Provide the (x, y) coordinate of the cell's center where the given text is located.  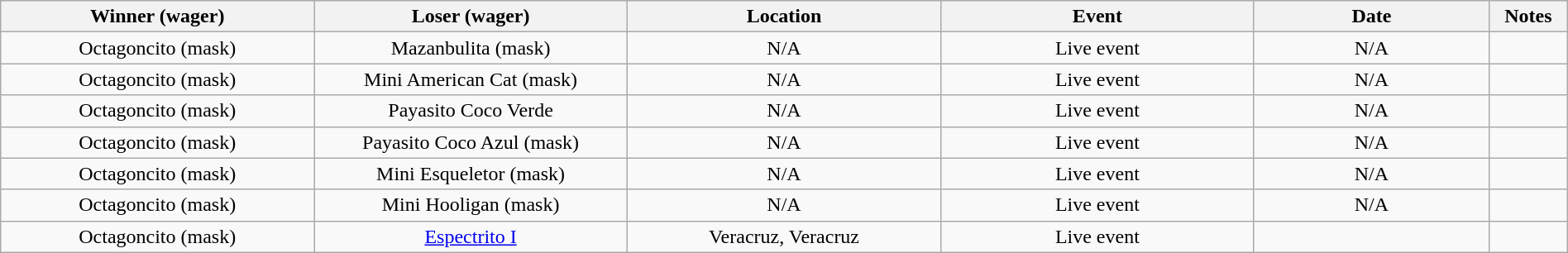
Event (1097, 17)
Mini Hooligan (mask) (471, 205)
Mini Esqueletor (mask) (471, 174)
Mazanbulita (mask) (471, 48)
Veracruz, Veracruz (784, 236)
Espectrito I (471, 236)
Winner (wager) (157, 17)
Mini American Cat (mask) (471, 79)
Location (784, 17)
Notes (1528, 17)
Payasito Coco Verde (471, 111)
Payasito Coco Azul (mask) (471, 142)
Loser (wager) (471, 17)
Date (1371, 17)
